Output the (X, Y) coordinate of the center of the cell containing the given text.  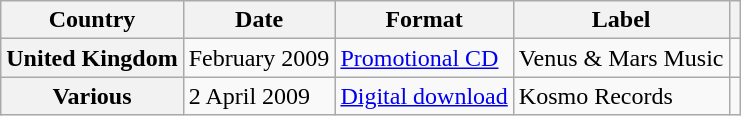
Various (92, 96)
Date (259, 20)
Format (424, 20)
Venus & Mars Music (621, 58)
Label (621, 20)
United Kingdom (92, 58)
Promotional CD (424, 58)
February 2009 (259, 58)
Digital download (424, 96)
Kosmo Records (621, 96)
Country (92, 20)
2 April 2009 (259, 96)
